From the cell containing the given text, extract its center point as [x, y] coordinate. 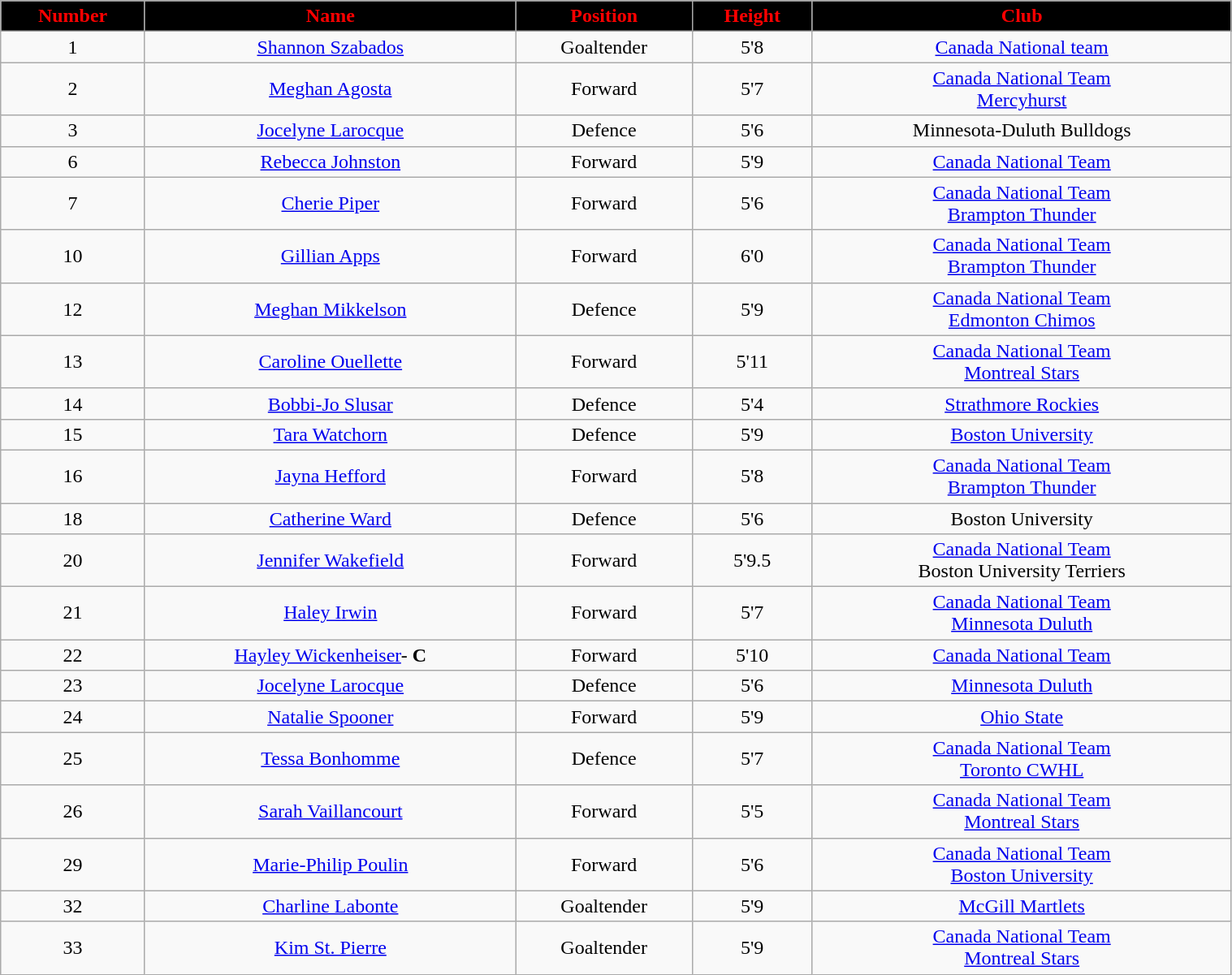
Strathmore Rockies [1022, 403]
Tessa Bonhomme [330, 758]
2 [73, 89]
Canada National TeamMercyhurst [1022, 89]
Meghan Mikkelson [330, 308]
Canada National TeamBoston University Terriers [1022, 560]
15 [73, 434]
21 [73, 614]
Ohio State [1022, 717]
Natalie Spooner [330, 717]
Club [1022, 16]
Catherine Ward [330, 519]
23 [73, 686]
6 [73, 162]
Gillian Apps [330, 257]
Jayna Hefford [330, 476]
Marie-Philip Poulin [330, 864]
Bobbi-Jo Slusar [330, 403]
14 [73, 403]
5'10 [752, 655]
Height [752, 16]
Jennifer Wakefield [330, 560]
Sarah Vaillancourt [330, 812]
Caroline Ouellette [330, 362]
32 [73, 906]
Canada National TeamBoston University [1022, 864]
7 [73, 203]
6'0 [752, 257]
5'4 [752, 403]
33 [73, 948]
Hayley Wickenheiser- C [330, 655]
Minnesota-Duluth Bulldogs [1022, 131]
16 [73, 476]
1 [73, 47]
13 [73, 362]
Haley Irwin [330, 614]
Rebecca Johnston [330, 162]
Canada National team [1022, 47]
24 [73, 717]
10 [73, 257]
Shannon Szabados [330, 47]
Cherie Piper [330, 203]
18 [73, 519]
22 [73, 655]
McGill Martlets [1022, 906]
Canada National TeamMinnesota Duluth [1022, 614]
5'11 [752, 362]
Canada National TeamToronto CWHL [1022, 758]
5'9.5 [752, 560]
Meghan Agosta [330, 89]
12 [73, 308]
25 [73, 758]
5'5 [752, 812]
26 [73, 812]
Position [604, 16]
Minnesota Duluth [1022, 686]
Number [73, 16]
3 [73, 131]
Name [330, 16]
Charline Labonte [330, 906]
29 [73, 864]
20 [73, 560]
Tara Watchorn [330, 434]
Canada National TeamEdmonton Chimos [1022, 308]
Kim St. Pierre [330, 948]
